Provide the (X, Y) coordinate of the cell's center where the given text is located.  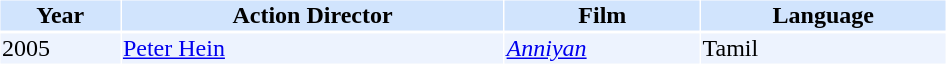
Anniyan (602, 49)
Year (60, 15)
2005 (60, 49)
Peter Hein (312, 49)
Tamil (823, 49)
Film (602, 15)
Action Director (312, 15)
Language (823, 15)
